Identify which cell holds the provided text, then report its [X, Y] central coordinate. 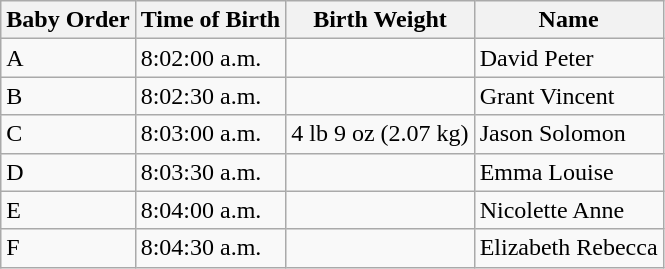
C [68, 134]
Elizabeth Rebecca [568, 248]
8:02:00 a.m. [210, 58]
8:03:00 a.m. [210, 134]
Time of Birth [210, 20]
D [68, 172]
8:03:30 a.m. [210, 172]
8:04:00 a.m. [210, 210]
Nicolette Anne [568, 210]
Emma Louise [568, 172]
Jason Solomon [568, 134]
E [68, 210]
David Peter [568, 58]
F [68, 248]
Baby Order [68, 20]
A [68, 58]
4 lb 9 oz (2.07 kg) [380, 134]
Birth Weight [380, 20]
Grant Vincent [568, 96]
8:02:30 a.m. [210, 96]
Name [568, 20]
8:04:30 a.m. [210, 248]
B [68, 96]
